Output the [x, y] coordinate of the center of the cell containing the given text.  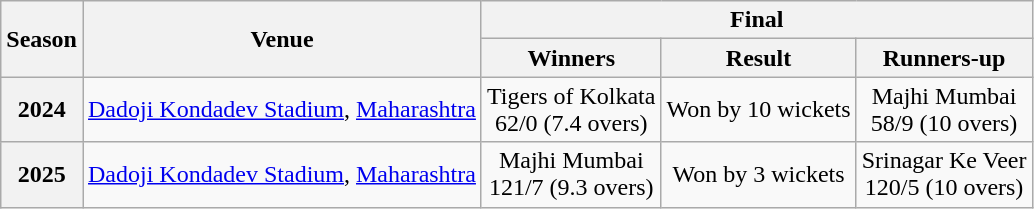
Venue [282, 39]
Srinagar Ke Veer120/5 (10 overs) [944, 174]
Season [42, 39]
Runners-up [944, 58]
Won by 10 wickets [758, 110]
2024 [42, 110]
Majhi Mumbai121/7 (9.3 overs) [571, 174]
Final [756, 20]
Majhi Mumbai58/9 (10 overs) [944, 110]
2025 [42, 174]
Tigers of Kolkata62/0 (7.4 overs) [571, 110]
Result [758, 58]
Winners [571, 58]
Won by 3 wickets [758, 174]
